Return the (X, Y) coordinate for the center point of the cell that contains the specified text.  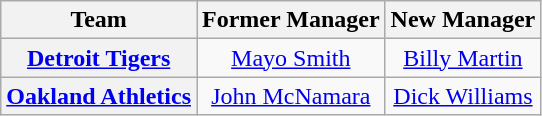
Team (99, 20)
New Manager (463, 20)
Mayo Smith (292, 58)
John McNamara (292, 96)
Detroit Tigers (99, 58)
Oakland Athletics (99, 96)
Dick Williams (463, 96)
Former Manager (292, 20)
Billy Martin (463, 58)
